Pinpoint the cell where the given text exists, returning its [X, Y] midpoint coordinate. 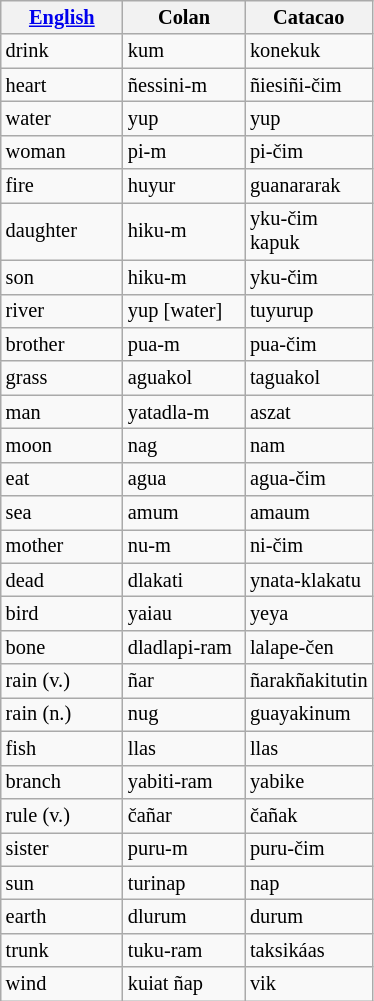
brother [62, 344]
fire [62, 186]
rain (n.) [62, 714]
rule (v.) [62, 815]
čañak [308, 815]
earth [62, 916]
woman [62, 152]
guayakinum [308, 714]
dead [62, 580]
heart [62, 85]
lalape-čen [308, 647]
guanararak [308, 186]
yabiti-ram [184, 782]
yabike [308, 782]
amum [184, 513]
Catacao [308, 17]
tuku-ram [184, 950]
pi-čim [308, 152]
sea [62, 513]
kum [184, 51]
branch [62, 782]
bird [62, 613]
agua-čim [308, 479]
yup [water] [184, 311]
yku-čim [308, 277]
puru-čim [308, 849]
nug [184, 714]
konekuk [308, 51]
čañar [184, 815]
sister [62, 849]
pua-čim [308, 344]
yaiau [184, 613]
trunk [62, 950]
ñar [184, 681]
aguakol [184, 378]
nag [184, 445]
kuiat ñap [184, 984]
ñiesiñi-čim [308, 85]
nap [308, 883]
dlurum [184, 916]
bone [62, 647]
ñessini-m [184, 85]
wind [62, 984]
nu-m [184, 546]
moon [62, 445]
man [62, 412]
rain (v.) [62, 681]
English [62, 17]
taksikáas [308, 950]
huyur [184, 186]
daughter [62, 231]
pua-m [184, 344]
amaum [308, 513]
yeya [308, 613]
dladlapi-ram [184, 647]
tuyurup [308, 311]
grass [62, 378]
durum [308, 916]
ni-čim [308, 546]
nam [308, 445]
puru-m [184, 849]
mother [62, 546]
turinap [184, 883]
sun [62, 883]
eat [62, 479]
dlakati [184, 580]
pi-m [184, 152]
yku-čim kapuk [308, 231]
son [62, 277]
water [62, 118]
ñarakñakitutin [308, 681]
taguakol [308, 378]
Colan [184, 17]
river [62, 311]
agua [184, 479]
yatadla-m [184, 412]
fish [62, 748]
aszat [308, 412]
vik [308, 984]
ynata-klakatu [308, 580]
drink [62, 51]
